Detect which cell encompasses the target text, then output its (X, Y) center coordinate. 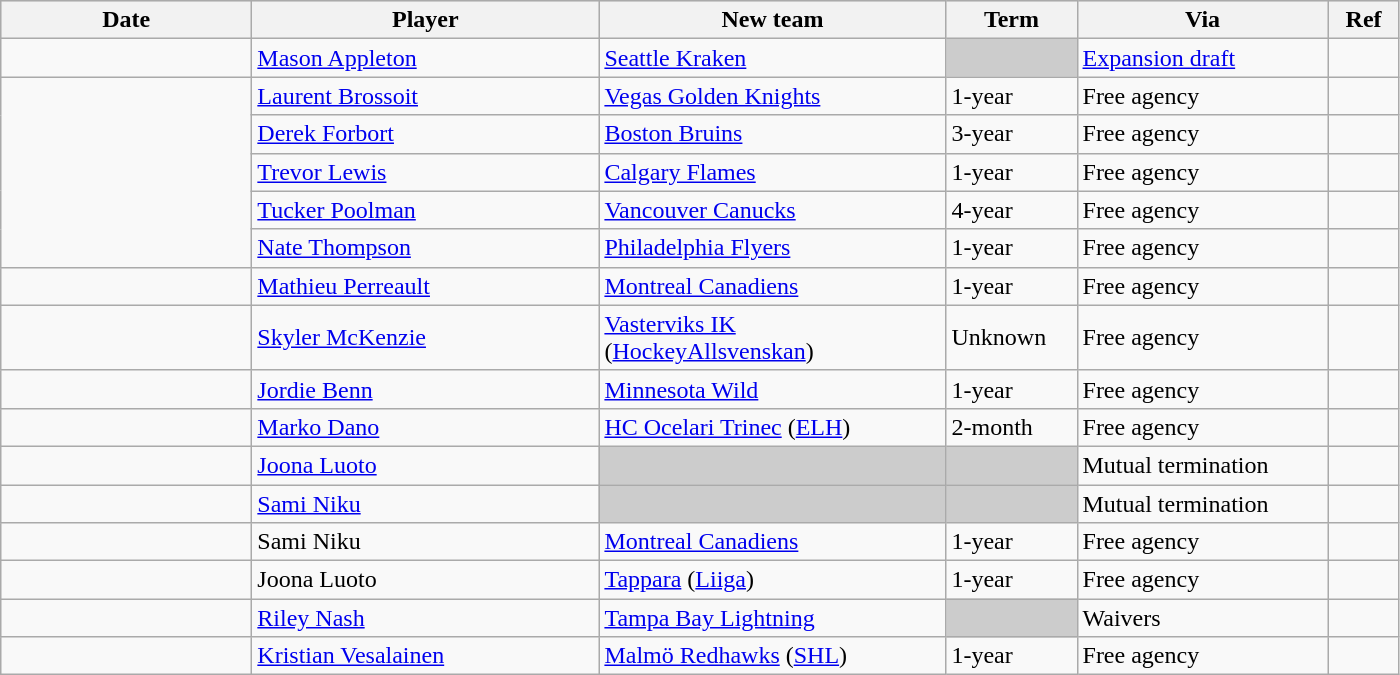
Trevor Lewis (426, 172)
Waivers (1202, 618)
Vancouver Canucks (772, 210)
Seattle Kraken (772, 58)
Marko Dano (426, 427)
Tucker Poolman (426, 210)
HC Ocelari Trinec (ELH) (772, 427)
Vasterviks IK (HockeyAllsvenskan) (772, 338)
New team (772, 20)
Kristian Vesalainen (426, 656)
Skyler McKenzie (426, 338)
Tampa Bay Lightning (772, 618)
Derek Forbort (426, 134)
Jordie Benn (426, 389)
3-year (1012, 134)
Mason Appleton (426, 58)
Via (1202, 20)
Expansion draft (1202, 58)
Riley Nash (426, 618)
Ref (1364, 20)
Term (1012, 20)
Tappara (Liiga) (772, 580)
Nate Thompson (426, 248)
Malmö Redhawks (SHL) (772, 656)
Philadelphia Flyers (772, 248)
Laurent Brossoit (426, 96)
Calgary Flames (772, 172)
4-year (1012, 210)
2-month (1012, 427)
Date (126, 20)
Vegas Golden Knights (772, 96)
Boston Bruins (772, 134)
Mathieu Perreault (426, 286)
Player (426, 20)
Unknown (1012, 338)
Minnesota Wild (772, 389)
